Find where the given text appears and provide that cell's center as [X, Y] coordinate. 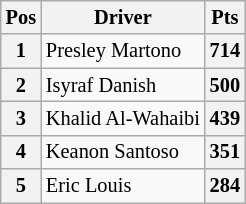
Pts [225, 17]
500 [225, 85]
3 [21, 118]
351 [225, 152]
Pos [21, 17]
1 [21, 51]
284 [225, 186]
Khalid Al-Wahaibi [123, 118]
439 [225, 118]
2 [21, 85]
Presley Martono [123, 51]
5 [21, 186]
4 [21, 152]
714 [225, 51]
Eric Louis [123, 186]
Keanon Santoso [123, 152]
Driver [123, 17]
Isyraf Danish [123, 85]
